Return the (x, y) coordinate for the center point of the cell that contains the specified text.  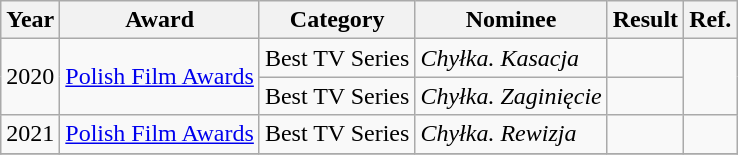
Chyłka. Zaginięcie (511, 96)
Chyłka. Rewizja (511, 134)
Category (337, 20)
Award (160, 20)
Result (645, 20)
Nominee (511, 20)
Chyłka. Kasacja (511, 58)
Year (30, 20)
2020 (30, 77)
Ref. (710, 20)
2021 (30, 134)
